Provide the [x, y] coordinate of the cell's center where the given text is located.  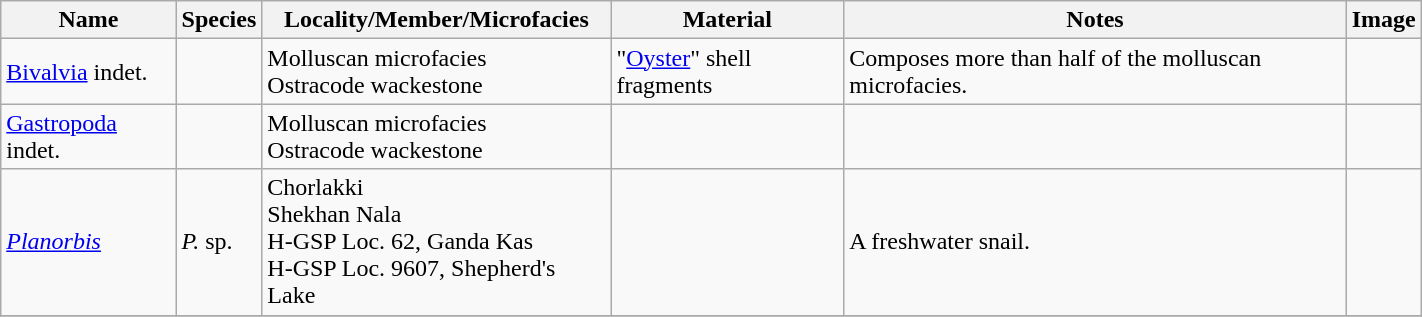
Notes [1095, 20]
Locality/Member/Microfacies [436, 20]
Species [219, 20]
Bivalvia indet. [88, 72]
Composes more than half of the molluscan microfacies. [1095, 72]
Material [728, 20]
ChorlakkiShekhan NalaH-GSP Loc. 62, Ganda KasH-GSP Loc. 9607, Shepherd's Lake [436, 242]
Name [88, 20]
"Oyster" shell fragments [728, 72]
Gastropoda indet. [88, 136]
Image [1384, 20]
A freshwater snail. [1095, 242]
Planorbis [88, 242]
P. sp. [219, 242]
